Detect which cell encompasses the target text, then output its [x, y] center coordinate. 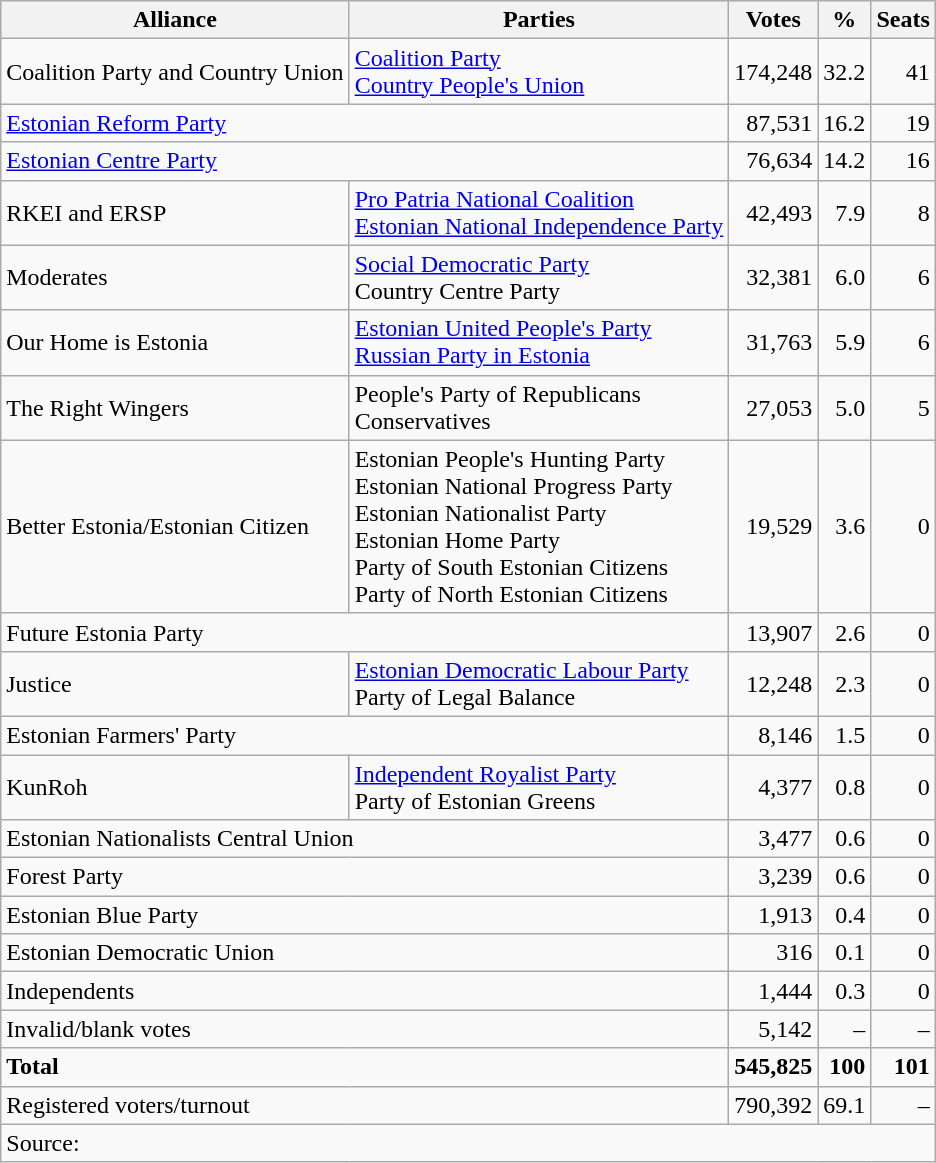
3,239 [774, 877]
545,825 [774, 1067]
174,248 [774, 72]
316 [774, 953]
1,444 [774, 991]
8,146 [774, 735]
Better Estonia/Estonian Citizen [175, 526]
32,381 [774, 278]
RKEI and ERSP [175, 212]
Source: [468, 1143]
5.9 [844, 342]
Moderates [175, 278]
KunRoh [175, 786]
790,392 [774, 1105]
2.3 [844, 684]
100 [844, 1067]
101 [903, 1067]
Estonian Democratic Labour PartyParty of Legal Balance [539, 684]
0.3 [844, 991]
7.9 [844, 212]
27,053 [774, 408]
42,493 [774, 212]
16.2 [844, 123]
2.6 [844, 632]
Parties [539, 20]
Our Home is Estonia [175, 342]
3.6 [844, 526]
Total [365, 1067]
Independent Royalist PartyParty of Estonian Greens [539, 786]
Forest Party [365, 877]
Social Democratic PartyCountry Centre Party [539, 278]
% [844, 20]
32.2 [844, 72]
1.5 [844, 735]
Coalition Party and Country Union [175, 72]
Votes [774, 20]
5.0 [844, 408]
Seats [903, 20]
19,529 [774, 526]
People's Party of RepublicansConservatives [539, 408]
Pro Patria National CoalitionEstonian National Independence Party [539, 212]
Estonian Reform Party [365, 123]
Justice [175, 684]
19 [903, 123]
Estonian Farmers' Party [365, 735]
13,907 [774, 632]
6.0 [844, 278]
8 [903, 212]
5,142 [774, 1029]
4,377 [774, 786]
69.1 [844, 1105]
Coalition PartyCountry People's Union [539, 72]
The Right Wingers [175, 408]
Registered voters/turnout [365, 1105]
16 [903, 161]
Estonian Blue Party [365, 915]
0.4 [844, 915]
Estonian United People's PartyRussian Party in Estonia [539, 342]
Future Estonia Party [365, 632]
0.8 [844, 786]
14.2 [844, 161]
Independents [365, 991]
87,531 [774, 123]
Estonian Centre Party [365, 161]
Invalid/blank votes [365, 1029]
Estonian Democratic Union [365, 953]
12,248 [774, 684]
0.1 [844, 953]
3,477 [774, 839]
Estonian Nationalists Central Union [365, 839]
1,913 [774, 915]
31,763 [774, 342]
5 [903, 408]
41 [903, 72]
76,634 [774, 161]
Alliance [175, 20]
